Extract the (X, Y) coordinate from the center of the cell holding the provided text.  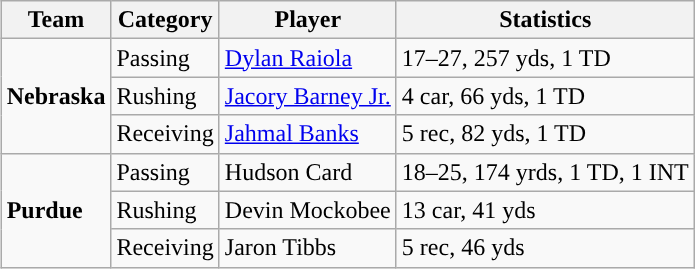
5 rec, 46 yds (545, 248)
Jacory Barney Jr. (308, 96)
Team (56, 20)
Player (308, 20)
5 rec, 82 yds, 1 TD (545, 134)
Devin Mockobee (308, 210)
Nebraska (56, 96)
4 car, 66 yds, 1 TD (545, 96)
13 car, 41 yds (545, 210)
18–25, 174 yrds, 1 TD, 1 INT (545, 172)
Jahmal Banks (308, 134)
Jaron Tibbs (308, 248)
Dylan Raiola (308, 58)
Purdue (56, 210)
Category (165, 20)
Hudson Card (308, 172)
Statistics (545, 20)
17–27, 257 yds, 1 TD (545, 58)
